Find where the given text appears and provide that cell's center as [X, Y] coordinate. 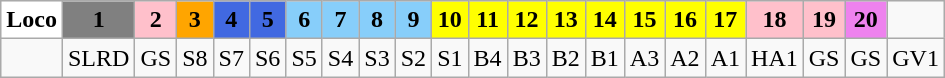
14 [604, 20]
GV1 [916, 58]
B4 [488, 58]
6 [304, 20]
7 [340, 20]
13 [566, 20]
3 [195, 20]
B3 [526, 58]
5 [267, 20]
1 [98, 20]
S2 [413, 58]
A2 [685, 58]
10 [450, 20]
2 [156, 20]
HA1 [775, 58]
15 [644, 20]
SLRD [98, 58]
8 [377, 20]
S7 [231, 58]
16 [685, 20]
19 [824, 20]
S8 [195, 58]
20 [866, 20]
S1 [450, 58]
4 [231, 20]
11 [488, 20]
18 [775, 20]
17 [725, 20]
S3 [377, 58]
S5 [304, 58]
A1 [725, 58]
S6 [267, 58]
Loco [32, 20]
B1 [604, 58]
9 [413, 20]
S4 [340, 58]
B2 [566, 58]
A3 [644, 58]
12 [526, 20]
